Capture the cell that displays the provided text and extract its (X, Y) central coordinate. 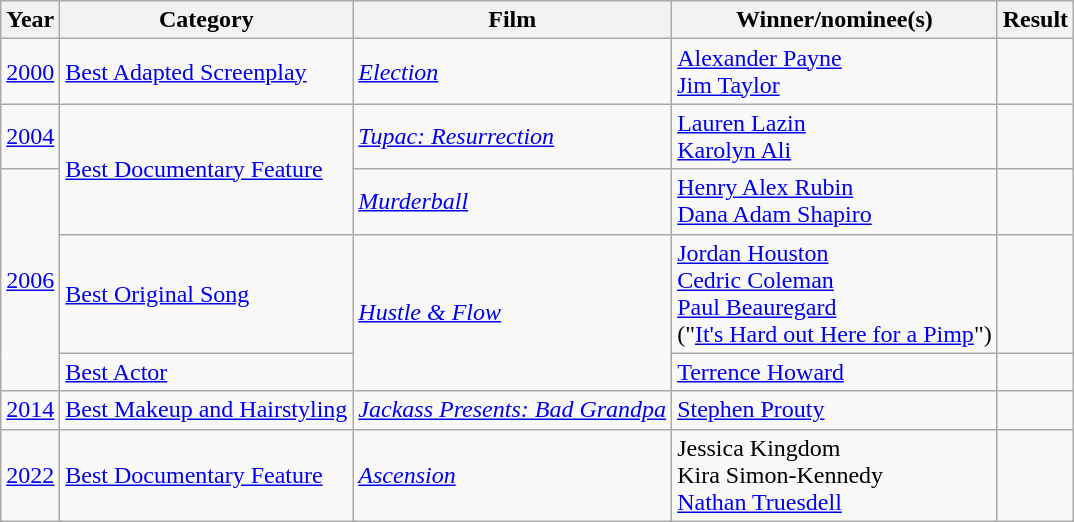
Best Makeup and Hairstyling (206, 410)
Result (1035, 20)
Hustle & Flow (512, 312)
Tupac: Resurrection (512, 136)
Category (206, 20)
Jackass Presents: Bad Grandpa (512, 410)
Film (512, 20)
2000 (30, 72)
2004 (30, 136)
2022 (30, 475)
Ascension (512, 475)
Jordan HoustonCedric ColemanPaul Beauregard("It's Hard out Here for a Pimp") (835, 294)
Henry Alex RubinDana Adam Shapiro (835, 202)
Lauren LazinKarolyn Ali (835, 136)
Best Original Song (206, 294)
Year (30, 20)
Jessica Kingdom Kira Simon-Kennedy Nathan Truesdell (835, 475)
Alexander PayneJim Taylor (835, 72)
Best Actor (206, 372)
Terrence Howard (835, 372)
2006 (30, 280)
Election (512, 72)
2014 (30, 410)
Stephen Prouty (835, 410)
Best Adapted Screenplay (206, 72)
Murderball (512, 202)
Winner/nominee(s) (835, 20)
